Extract the (x, y) coordinate from the center of the cell holding the provided text.  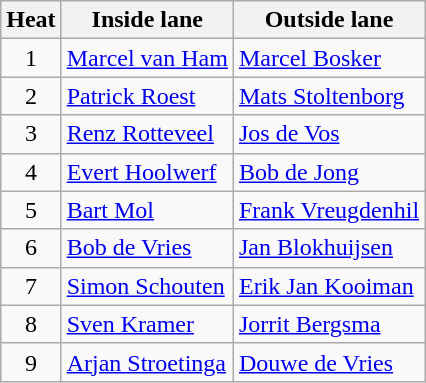
Douwe de Vries (328, 362)
Patrick Roest (147, 96)
Marcel van Ham (147, 58)
Evert Hoolwerf (147, 172)
Simon Schouten (147, 286)
9 (31, 362)
2 (31, 96)
Bart Mol (147, 210)
4 (31, 172)
Jan Blokhuijsen (328, 248)
Bob de Vries (147, 248)
6 (31, 248)
Marcel Bosker (328, 58)
Frank Vreugdenhil (328, 210)
3 (31, 134)
8 (31, 324)
Jos de Vos (328, 134)
Sven Kramer (147, 324)
Heat (31, 20)
Jorrit Bergsma (328, 324)
5 (31, 210)
1 (31, 58)
Outside lane (328, 20)
Bob de Jong (328, 172)
Inside lane (147, 20)
Mats Stoltenborg (328, 96)
Renz Rotteveel (147, 134)
Arjan Stroetinga (147, 362)
7 (31, 286)
Erik Jan Kooiman (328, 286)
